Provide the (X, Y) coordinate of the cell's center where the given text is located.  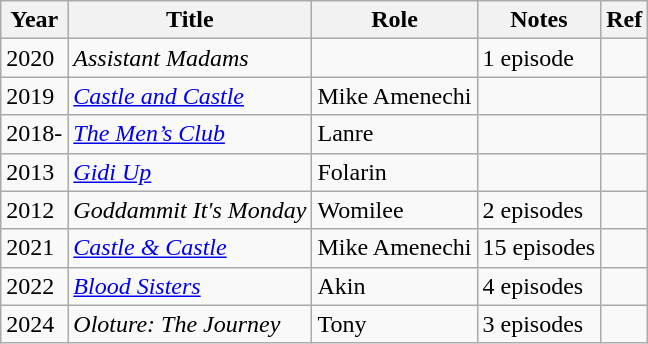
Lanre (394, 134)
Gidi Up (190, 172)
3 episodes (539, 324)
2 episodes (539, 210)
Womilee (394, 210)
Oloture: The Journey (190, 324)
Castle & Castle (190, 248)
Blood Sisters (190, 286)
Akin (394, 286)
Year (34, 20)
2019 (34, 96)
Ref (624, 20)
1 episode (539, 58)
Tony (394, 324)
2021 (34, 248)
2022 (34, 286)
4 episodes (539, 286)
2018- (34, 134)
2012 (34, 210)
Goddammit It's Monday (190, 210)
Notes (539, 20)
Castle and Castle (190, 96)
Title (190, 20)
Folarin (394, 172)
15 episodes (539, 248)
2013 (34, 172)
Assistant Madams (190, 58)
The Men’s Club (190, 134)
2024 (34, 324)
2020 (34, 58)
Role (394, 20)
